Search for the cell housing the specified text and yield its (x, y) center coordinate. 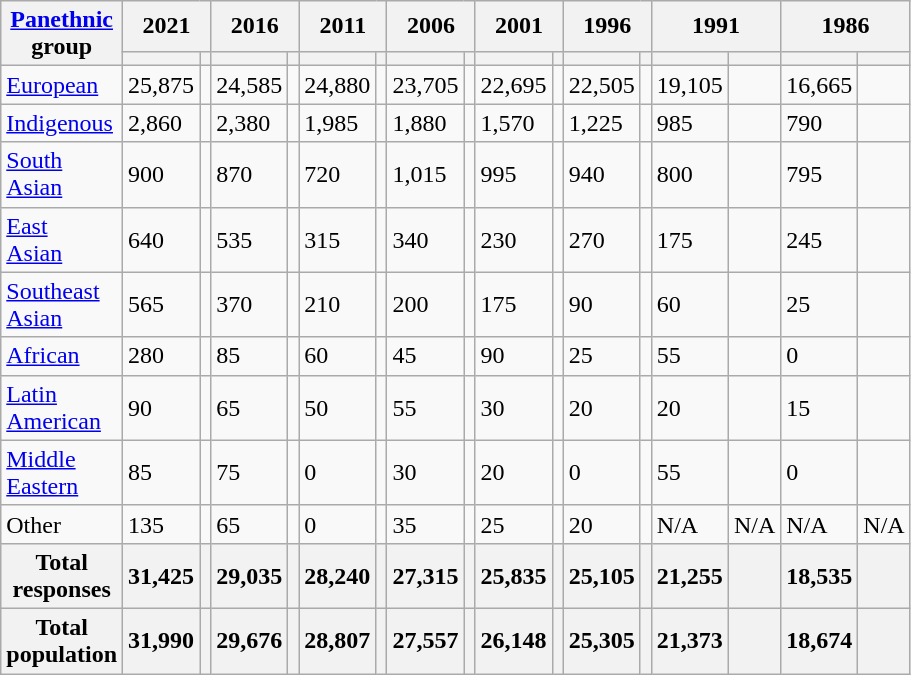
795 (820, 174)
27,315 (426, 576)
1,570 (514, 123)
2006 (431, 26)
870 (250, 174)
640 (162, 240)
1991 (716, 26)
45 (426, 356)
2011 (343, 26)
15 (820, 408)
19,105 (690, 85)
1996 (607, 26)
26,148 (514, 640)
25,875 (162, 85)
200 (426, 304)
LatinAmerican (62, 408)
Totalpopulation (62, 640)
2021 (167, 26)
1,985 (338, 123)
22,695 (514, 85)
75 (250, 472)
535 (250, 240)
340 (426, 240)
31,990 (162, 640)
370 (250, 304)
29,035 (250, 576)
25,105 (602, 576)
21,255 (690, 576)
Indigenous (62, 123)
25,305 (602, 640)
24,585 (250, 85)
Totalresponses (62, 576)
280 (162, 356)
315 (338, 240)
985 (690, 123)
230 (514, 240)
24,880 (338, 85)
1,880 (426, 123)
28,807 (338, 640)
18,535 (820, 576)
565 (162, 304)
2,860 (162, 123)
940 (602, 174)
35 (426, 524)
210 (338, 304)
1,225 (602, 123)
800 (690, 174)
SoutheastAsian (62, 304)
18,674 (820, 640)
29,676 (250, 640)
720 (338, 174)
25,835 (514, 576)
2,380 (250, 123)
Panethnicgroup (62, 34)
21,373 (690, 640)
EastAsian (62, 240)
2016 (255, 26)
50 (338, 408)
995 (514, 174)
270 (602, 240)
SouthAsian (62, 174)
2001 (519, 26)
900 (162, 174)
16,665 (820, 85)
135 (162, 524)
31,425 (162, 576)
22,505 (602, 85)
27,557 (426, 640)
1,015 (426, 174)
23,705 (426, 85)
1986 (846, 26)
African (62, 356)
790 (820, 123)
Other (62, 524)
MiddleEastern (62, 472)
28,240 (338, 576)
245 (820, 240)
European (62, 85)
